Identify which cell holds the provided text, then report its [X, Y] central coordinate. 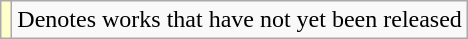
Denotes works that have not yet been released [240, 20]
